Pinpoint the cell where the given text exists, returning its [x, y] midpoint coordinate. 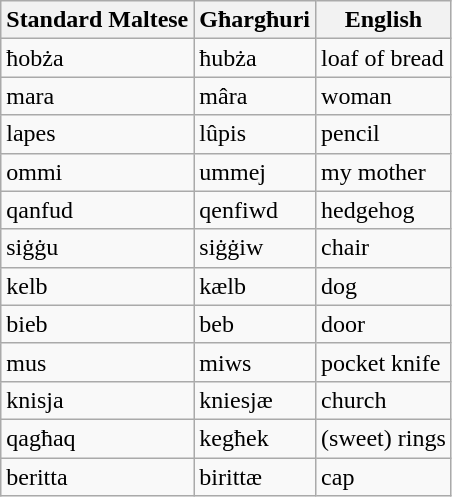
mus [98, 362]
my mother [384, 172]
chair [384, 248]
hedgehog [384, 210]
lûpis [255, 134]
pencil [384, 134]
beritta [98, 477]
Standard Maltese [98, 20]
kelb [98, 286]
kniesjæ [255, 400]
qenfiwd [255, 210]
ummej [255, 172]
woman [384, 96]
miws [255, 362]
beb [255, 324]
dog [384, 286]
qagħaq [98, 438]
siġġiw [255, 248]
birittæ [255, 477]
knisja [98, 400]
door [384, 324]
kælb [255, 286]
lapes [98, 134]
Għargħuri [255, 20]
qanfud [98, 210]
ħobża [98, 58]
(sweet) rings [384, 438]
loaf of bread [384, 58]
English [384, 20]
ommi [98, 172]
cap [384, 477]
mara [98, 96]
bieb [98, 324]
kegħek [255, 438]
church [384, 400]
mâra [255, 96]
pocket knife [384, 362]
siġġu [98, 248]
ħubża [255, 58]
